Extract the (X, Y) coordinate from the center of the cell holding the provided text.  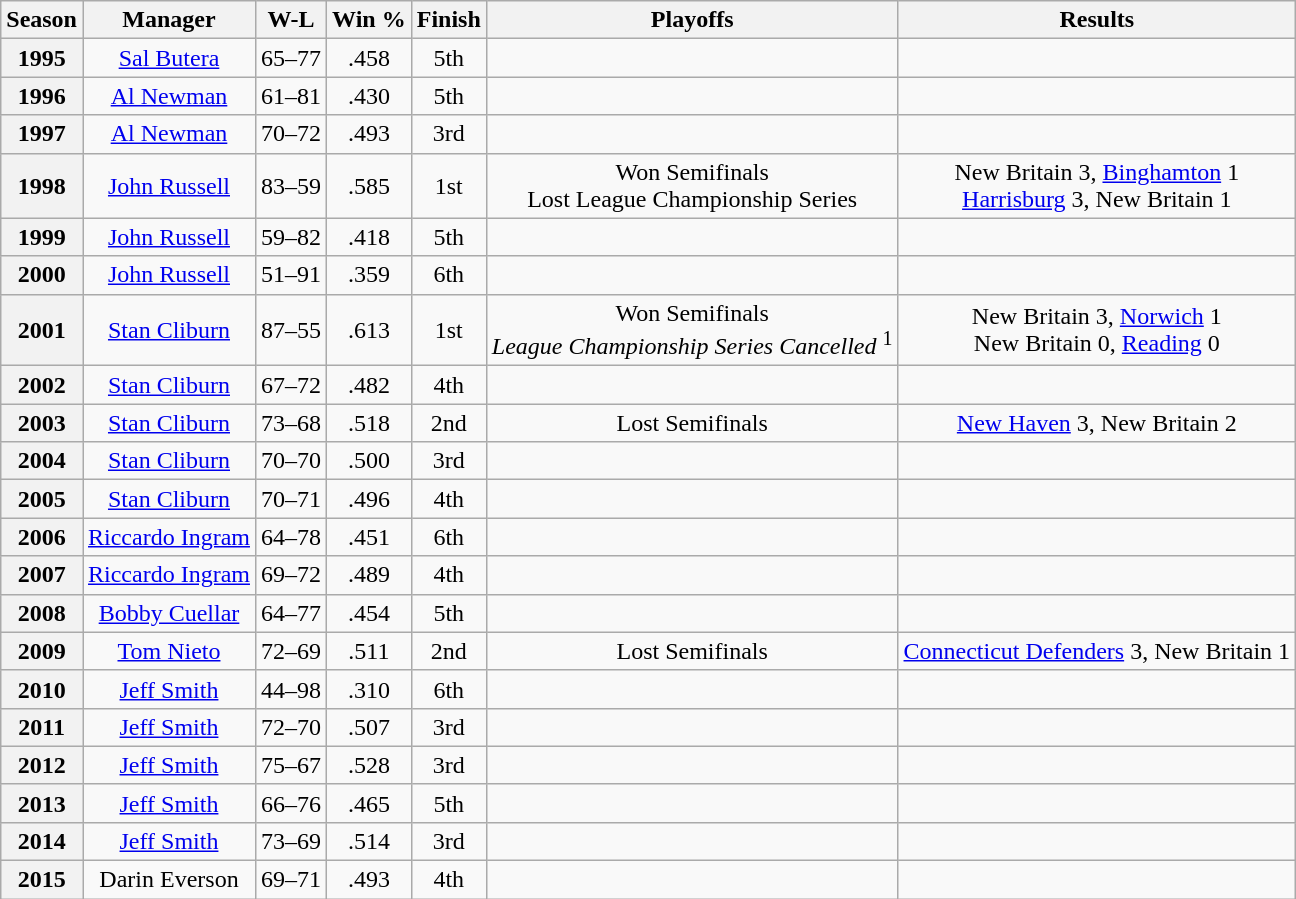
.500 (370, 461)
69–71 (290, 880)
.310 (370, 689)
.458 (370, 58)
1995 (42, 58)
Win % (370, 20)
61–81 (290, 96)
Playoffs (692, 20)
.613 (370, 330)
70–70 (290, 461)
Won Semifinals League Championship Series Cancelled 1 (692, 330)
2001 (42, 330)
66–76 (290, 803)
Finish (448, 20)
.528 (370, 765)
2014 (42, 841)
.496 (370, 499)
87–55 (290, 330)
2011 (42, 727)
2012 (42, 765)
.514 (370, 841)
64–78 (290, 537)
2003 (42, 423)
.451 (370, 537)
64–77 (290, 613)
2005 (42, 499)
.418 (370, 237)
.489 (370, 575)
2010 (42, 689)
Darin Everson (168, 880)
70–72 (290, 134)
.518 (370, 423)
.511 (370, 651)
83–59 (290, 186)
1999 (42, 237)
2015 (42, 880)
New Britain 3, Norwich 1 New Britain 0, Reading 0 (1097, 330)
.430 (370, 96)
Sal Butera (168, 58)
59–82 (290, 237)
2008 (42, 613)
Manager (168, 20)
Won SemifinalsLost League Championship Series (692, 186)
75–67 (290, 765)
67–72 (290, 385)
1998 (42, 186)
.454 (370, 613)
2004 (42, 461)
73–68 (290, 423)
2006 (42, 537)
W-L (290, 20)
.482 (370, 385)
73–69 (290, 841)
New Britain 3, Binghamton 1 Harrisburg 3, New Britain 1 (1097, 186)
2009 (42, 651)
70–71 (290, 499)
1996 (42, 96)
2000 (42, 275)
.585 (370, 186)
72–70 (290, 727)
Connecticut Defenders 3, New Britain 1 (1097, 651)
.465 (370, 803)
Season (42, 20)
2002 (42, 385)
1997 (42, 134)
2007 (42, 575)
2013 (42, 803)
69–72 (290, 575)
72–69 (290, 651)
Tom Nieto (168, 651)
.359 (370, 275)
Bobby Cuellar (168, 613)
44–98 (290, 689)
New Haven 3, New Britain 2 (1097, 423)
65–77 (290, 58)
Results (1097, 20)
51–91 (290, 275)
.507 (370, 727)
